Find where the given text appears and provide that cell's center as [X, Y] coordinate. 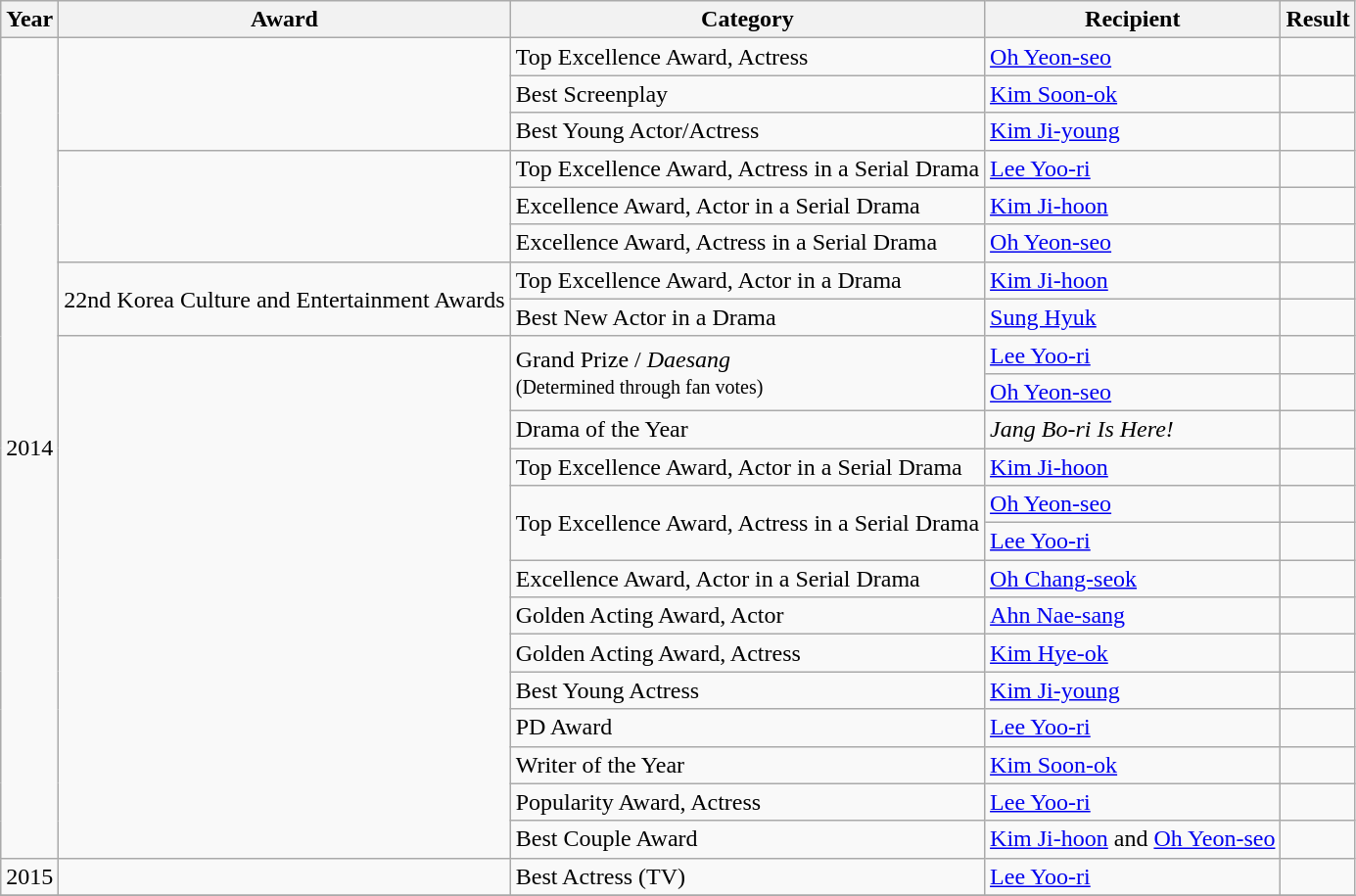
Sung Hyuk [1133, 317]
Writer of the Year [747, 765]
Grand Prize / Daesang (Determined through fan votes) [747, 373]
Best Actress (TV) [747, 876]
Best Screenplay [747, 94]
PD Award [747, 728]
Drama of the Year [747, 429]
Best Young Actress [747, 690]
Best Young Actor/Actress [747, 131]
Golden Acting Award, Actor [747, 616]
Award [284, 20]
Kim Hye-ok [1133, 653]
Year [29, 20]
Excellence Award, Actress in a Serial Drama [747, 243]
22nd Korea Culture and Entertainment Awards [284, 299]
Top Excellence Award, Actor in a Drama [747, 280]
Category [747, 20]
Golden Acting Award, Actress [747, 653]
Kim Ji-hoon and Oh Yeon-seo [1133, 839]
Oh Chang-seok [1133, 579]
Popularity Award, Actress [747, 802]
Recipient [1133, 20]
Top Excellence Award, Actress [747, 57]
2015 [29, 876]
Jang Bo-ri Is Here! [1133, 429]
Ahn Nae-sang [1133, 616]
Top Excellence Award, Actor in a Serial Drama [747, 467]
Best New Actor in a Drama [747, 317]
Result [1318, 20]
2014 [29, 448]
Best Couple Award [747, 839]
